Find where the given text appears and provide that cell's center as [X, Y] coordinate. 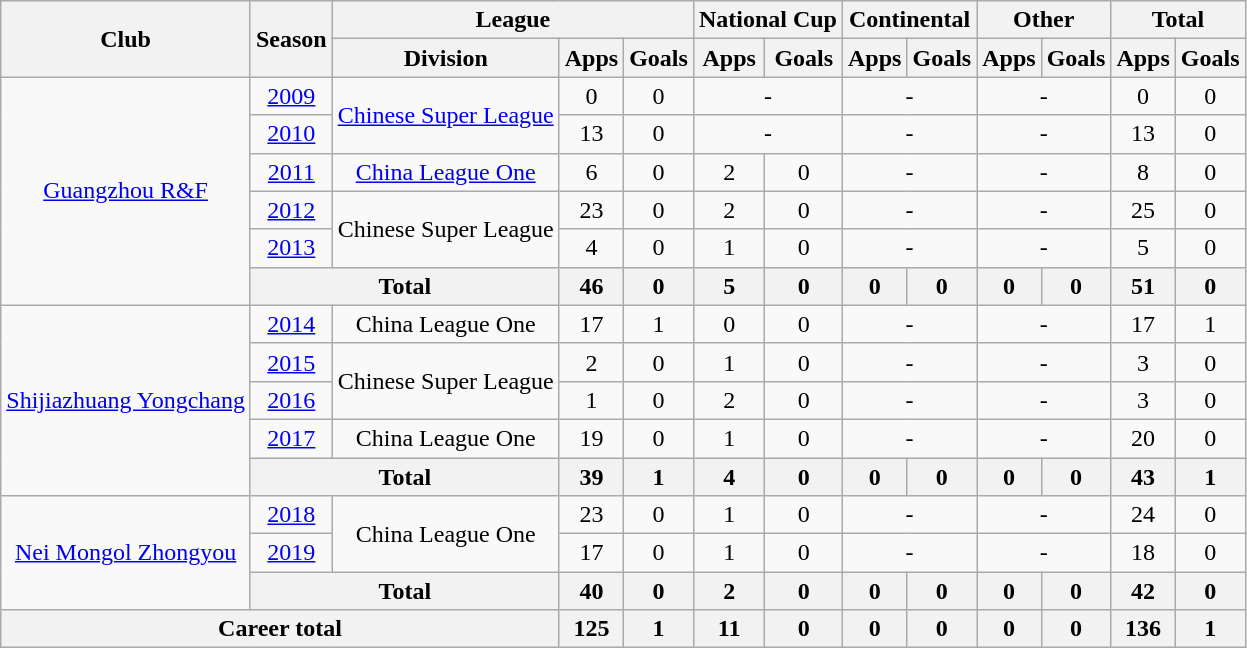
Division [446, 58]
18 [1143, 553]
Guangzhou R&F [126, 191]
25 [1143, 210]
Nei Mongol Zhongyou [126, 553]
Season [291, 39]
League [512, 20]
125 [591, 629]
11 [729, 629]
6 [591, 172]
46 [591, 286]
19 [591, 438]
43 [1143, 477]
Club [126, 39]
Other [1044, 20]
Career total [280, 629]
2010 [291, 134]
2015 [291, 362]
2013 [291, 248]
2016 [291, 400]
2009 [291, 96]
42 [1143, 591]
2014 [291, 324]
2018 [291, 515]
2017 [291, 438]
40 [591, 591]
51 [1143, 286]
2011 [291, 172]
National Cup [768, 20]
2019 [291, 553]
8 [1143, 172]
2012 [291, 210]
39 [591, 477]
136 [1143, 629]
20 [1143, 438]
Shijiazhuang Yongchang [126, 400]
24 [1143, 515]
Continental [910, 20]
